Identify which cell holds the provided text, then report its [X, Y] central coordinate. 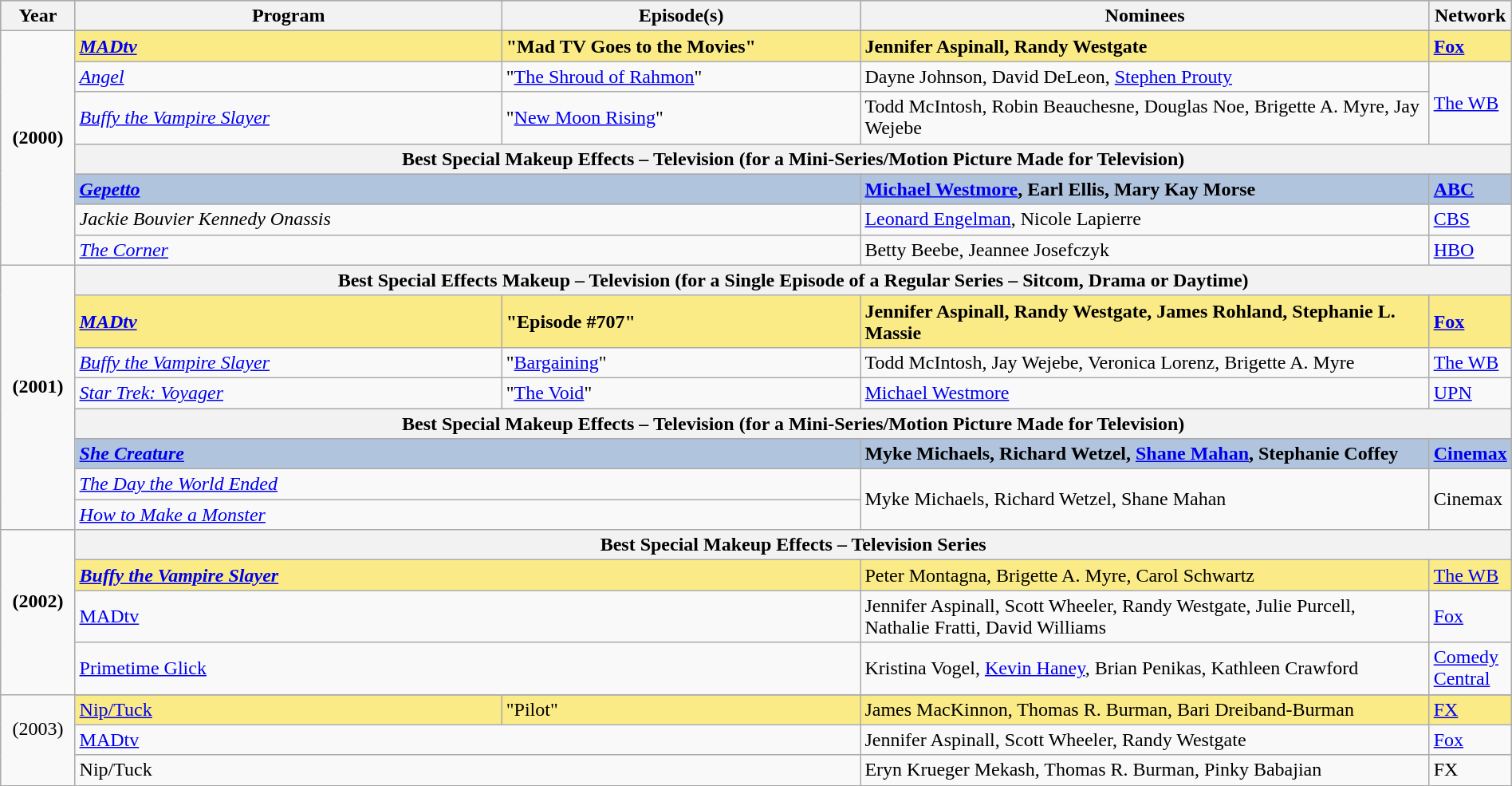
"The Shroud of Rahmon" [681, 77]
Jackie Bouvier Kennedy Onassis [467, 219]
"The Void" [681, 393]
Year [38, 16]
Todd McIntosh, Jay Wejebe, Veronica Lorenz, Brigette A. Myre [1145, 362]
Jennifer Aspinall, Scott Wheeler, Randy Westgate, Julie Purcell, Nathalie Fratti, David Williams [1145, 616]
Michael Westmore [1145, 393]
Comedy Central [1471, 669]
How to Make a Monster [467, 515]
Angel [289, 77]
Star Trek: Voyager [289, 393]
(2003) [38, 740]
ABC [1471, 189]
HBO [1471, 250]
"Bargaining" [681, 362]
Nominees [1145, 16]
Leonard Engelman, Nicole Lapierre [1145, 219]
CBS [1471, 219]
Dayne Johnson, David DeLeon, Stephen Prouty [1145, 77]
(2001) [38, 397]
Myke Michaels, Richard Wetzel, Shane Mahan [1145, 500]
Jennifer Aspinall, Randy Westgate, James Rohland, Stephanie L. Massie [1145, 321]
Primetime Glick [467, 669]
Jennifer Aspinall, Scott Wheeler, Randy Westgate [1145, 740]
"New Moon Rising" [681, 118]
Todd McIntosh, Robin Beauchesne, Douglas Noe, Brigette A. Myre, Jay Wejebe [1145, 118]
The Corner [467, 250]
Kristina Vogel, Kevin Haney, Brian Penikas, Kathleen Crawford [1145, 669]
(2002) [38, 612]
James MacKinnon, Thomas R. Burman, Bari Dreiband-Burman [1145, 709]
"Mad TV Goes to the Movies" [681, 46]
Episode(s) [681, 16]
UPN [1471, 393]
Jennifer Aspinall, Randy Westgate [1145, 46]
Best Special Makeup Effects – Television Series [793, 545]
Program [289, 16]
Betty Beebe, Jeannee Josefczyk [1145, 250]
Michael Westmore, Earl Ellis, Mary Kay Morse [1145, 189]
"Episode #707" [681, 321]
Myke Michaels, Richard Wetzel, Shane Mahan, Stephanie Coffey [1145, 454]
The Day the World Ended [467, 484]
Eryn Krueger Mekash, Thomas R. Burman, Pinky Babajian [1145, 770]
(2000) [38, 148]
"Pilot" [681, 709]
She Creature [467, 454]
Peter Montagna, Brigette A. Myre, Carol Schwartz [1145, 575]
Best Special Effects Makeup – Television (for a Single Episode of a Regular Series – Sitcom, Drama or Daytime) [793, 280]
Gepetto [467, 189]
Network [1471, 16]
